Output the [X, Y] coordinate of the center of the cell containing the given text.  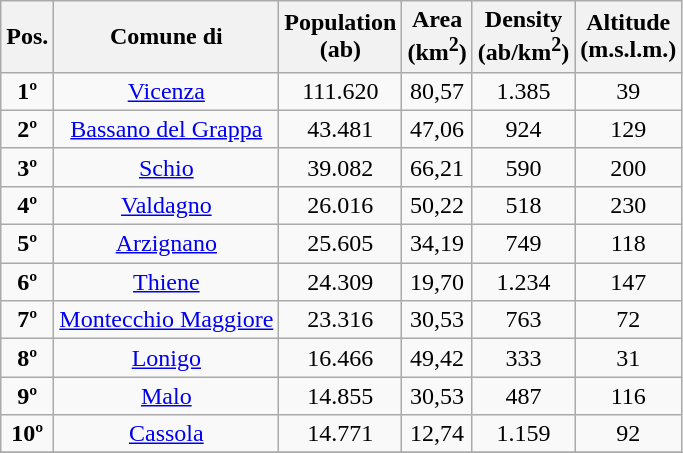
Lonigo [166, 358]
34,19 [437, 244]
12,74 [437, 434]
14.855 [340, 396]
Schio [166, 167]
Arzignano [166, 244]
50,22 [437, 205]
39.082 [340, 167]
200 [628, 167]
39 [628, 91]
Density(ab/km2) [523, 37]
Altitude(m.s.l.m.) [628, 37]
749 [523, 244]
Valdagno [166, 205]
Comune di [166, 37]
47,06 [437, 129]
Population(ab) [340, 37]
14.771 [340, 434]
147 [628, 282]
10º [28, 434]
Thiene [166, 282]
9º [28, 396]
24.309 [340, 282]
16.466 [340, 358]
2º [28, 129]
80,57 [437, 91]
487 [523, 396]
Pos. [28, 37]
25.605 [340, 244]
Area(km2) [437, 37]
31 [628, 358]
590 [523, 167]
116 [628, 396]
1º [28, 91]
1.159 [523, 434]
26.016 [340, 205]
5º [28, 244]
924 [523, 129]
111.620 [340, 91]
72 [628, 320]
49,42 [437, 358]
230 [628, 205]
66,21 [437, 167]
1.385 [523, 91]
7º [28, 320]
1.234 [523, 282]
3º [28, 167]
Montecchio Maggiore [166, 320]
763 [523, 320]
Malo [166, 396]
118 [628, 244]
Cassola [166, 434]
4º [28, 205]
333 [523, 358]
Vicenza [166, 91]
43.481 [340, 129]
23.316 [340, 320]
19,70 [437, 282]
518 [523, 205]
Bassano del Grappa [166, 129]
92 [628, 434]
129 [628, 129]
8º [28, 358]
6º [28, 282]
